Identify which cell holds the provided text, then report its (x, y) central coordinate. 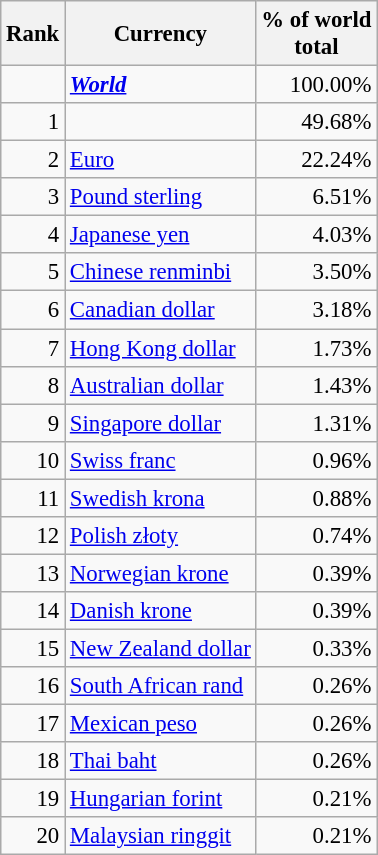
Danish krone (161, 611)
0.88% (316, 498)
4.03% (316, 235)
3.50% (316, 273)
Currency (161, 34)
Hungarian forint (161, 799)
Canadian dollar (161, 310)
0.74% (316, 536)
Pound sterling (161, 197)
Norwegian krone (161, 573)
19 (33, 799)
49.68% (316, 122)
17 (33, 724)
6.51% (316, 197)
1.31% (316, 423)
2 (33, 160)
3.18% (316, 310)
15 (33, 648)
Polish złoty (161, 536)
% of worldtotal (316, 34)
Rank (33, 34)
20 (33, 836)
1.43% (316, 385)
3 (33, 197)
Euro (161, 160)
0.33% (316, 648)
10 (33, 460)
World (161, 85)
Chinese renminbi (161, 273)
11 (33, 498)
1.73% (316, 348)
100.00% (316, 85)
18 (33, 761)
13 (33, 573)
14 (33, 611)
Hong Kong dollar (161, 348)
4 (33, 235)
12 (33, 536)
Mexican peso (161, 724)
Thai baht (161, 761)
7 (33, 348)
Singapore dollar (161, 423)
Swiss franc (161, 460)
22.24% (316, 160)
8 (33, 385)
6 (33, 310)
5 (33, 273)
1 (33, 122)
Australian dollar (161, 385)
Malaysian ringgit (161, 836)
South African rand (161, 686)
9 (33, 423)
New Zealand dollar (161, 648)
Japanese yen (161, 235)
Swedish krona (161, 498)
0.96% (316, 460)
16 (33, 686)
